Return [x, y] of the center of cell containing provided text 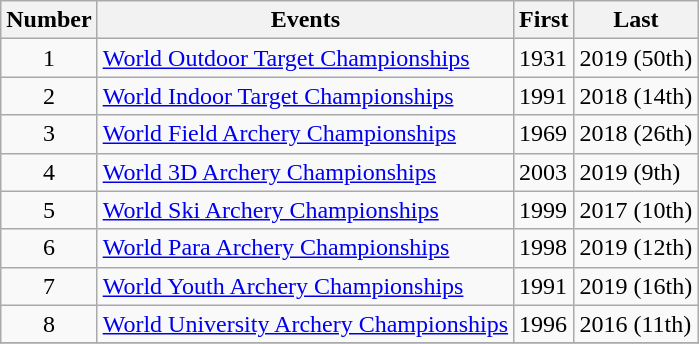
1931 [544, 58]
World Indoor Target Championships [305, 96]
6 [49, 248]
2019 (50th) [636, 58]
2018 (14th) [636, 96]
2 [49, 96]
First [544, 20]
7 [49, 286]
World 3D Archery Championships [305, 172]
1999 [544, 210]
Number [49, 20]
1 [49, 58]
2003 [544, 172]
World Para Archery Championships [305, 248]
2017 (10th) [636, 210]
3 [49, 134]
World Youth Archery Championships [305, 286]
2019 (16th) [636, 286]
Last [636, 20]
2019 (12th) [636, 248]
5 [49, 210]
4 [49, 172]
2019 (9th) [636, 172]
World University Archery Championships [305, 324]
1996 [544, 324]
World Field Archery Championships [305, 134]
Events [305, 20]
8 [49, 324]
World Outdoor Target Championships [305, 58]
2018 (26th) [636, 134]
2016 (11th) [636, 324]
World Ski Archery Championships [305, 210]
1969 [544, 134]
1998 [544, 248]
